Identify which cell holds the provided text, then report its [X, Y] central coordinate. 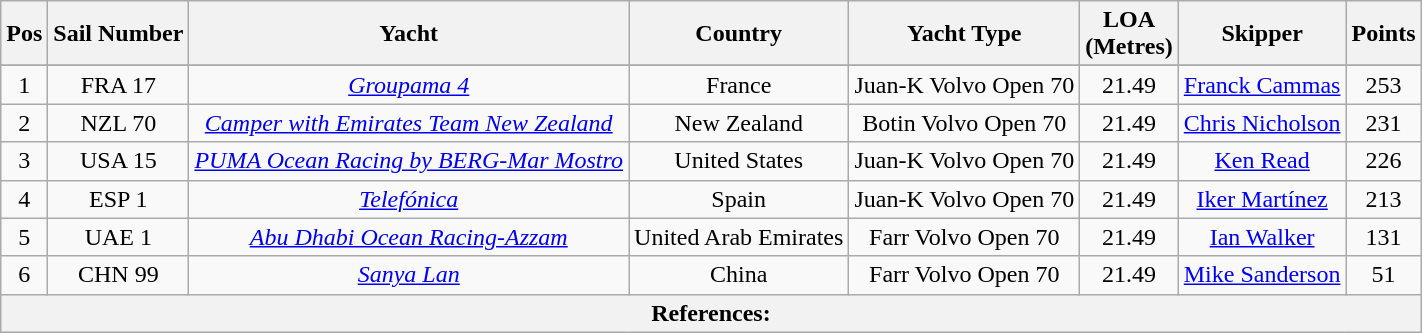
Mike Sanderson [1262, 275]
Franck Cammas [1262, 85]
ESP 1 [118, 199]
Skipper [1262, 34]
Sail Number [118, 34]
UAE 1 [118, 237]
6 [24, 275]
213 [1384, 199]
Yacht [409, 34]
USA 15 [118, 161]
226 [1384, 161]
Spain [739, 199]
Abu Dhabi Ocean Racing-Azzam [409, 237]
References: [711, 313]
Yacht Type [964, 34]
4 [24, 199]
231 [1384, 123]
Ian Walker [1262, 237]
1 [24, 85]
China [739, 275]
FRA 17 [118, 85]
131 [1384, 237]
Points [1384, 34]
Ken Read [1262, 161]
Iker Martínez [1262, 199]
Telefónica [409, 199]
Country [739, 34]
New Zealand [739, 123]
51 [1384, 275]
LOA(Metres) [1130, 34]
3 [24, 161]
France [739, 85]
Camper with Emirates Team New Zealand [409, 123]
PUMA Ocean Racing by BERG-Mar Mostro [409, 161]
CHN 99 [118, 275]
253 [1384, 85]
2 [24, 123]
Botin Volvo Open 70 [964, 123]
NZL 70 [118, 123]
Groupama 4 [409, 85]
United Arab Emirates [739, 237]
5 [24, 237]
Pos [24, 34]
United States [739, 161]
Chris Nicholson [1262, 123]
Sanya Lan [409, 275]
